From the cell containing the given text, extract its center point as (x, y) coordinate. 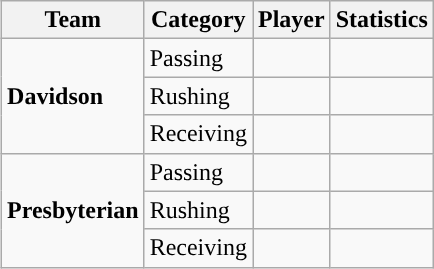
Player (291, 20)
Presbyterian (74, 210)
Category (198, 20)
Davidson (74, 96)
Team (74, 20)
Statistics (382, 20)
